Return [x, y] of the center of cell containing provided text 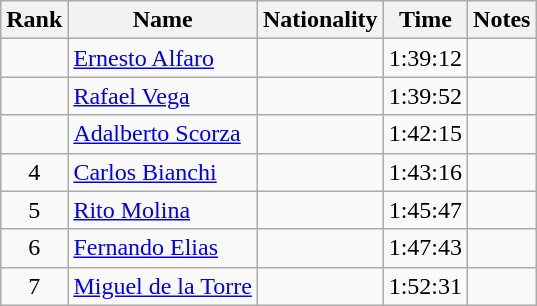
5 [34, 210]
Miguel de la Torre [163, 286]
4 [34, 172]
7 [34, 286]
Rito Molina [163, 210]
Carlos Bianchi [163, 172]
1:47:43 [425, 248]
Fernando Elias [163, 248]
Nationality [320, 20]
Time [425, 20]
1:52:31 [425, 286]
Rank [34, 20]
1:43:16 [425, 172]
Name [163, 20]
Ernesto Alfaro [163, 58]
1:39:12 [425, 58]
Rafael Vega [163, 96]
Adalberto Scorza [163, 134]
6 [34, 248]
Notes [502, 20]
1:45:47 [425, 210]
1:39:52 [425, 96]
1:42:15 [425, 134]
